From the cell containing the given text, extract its center point as (x, y) coordinate. 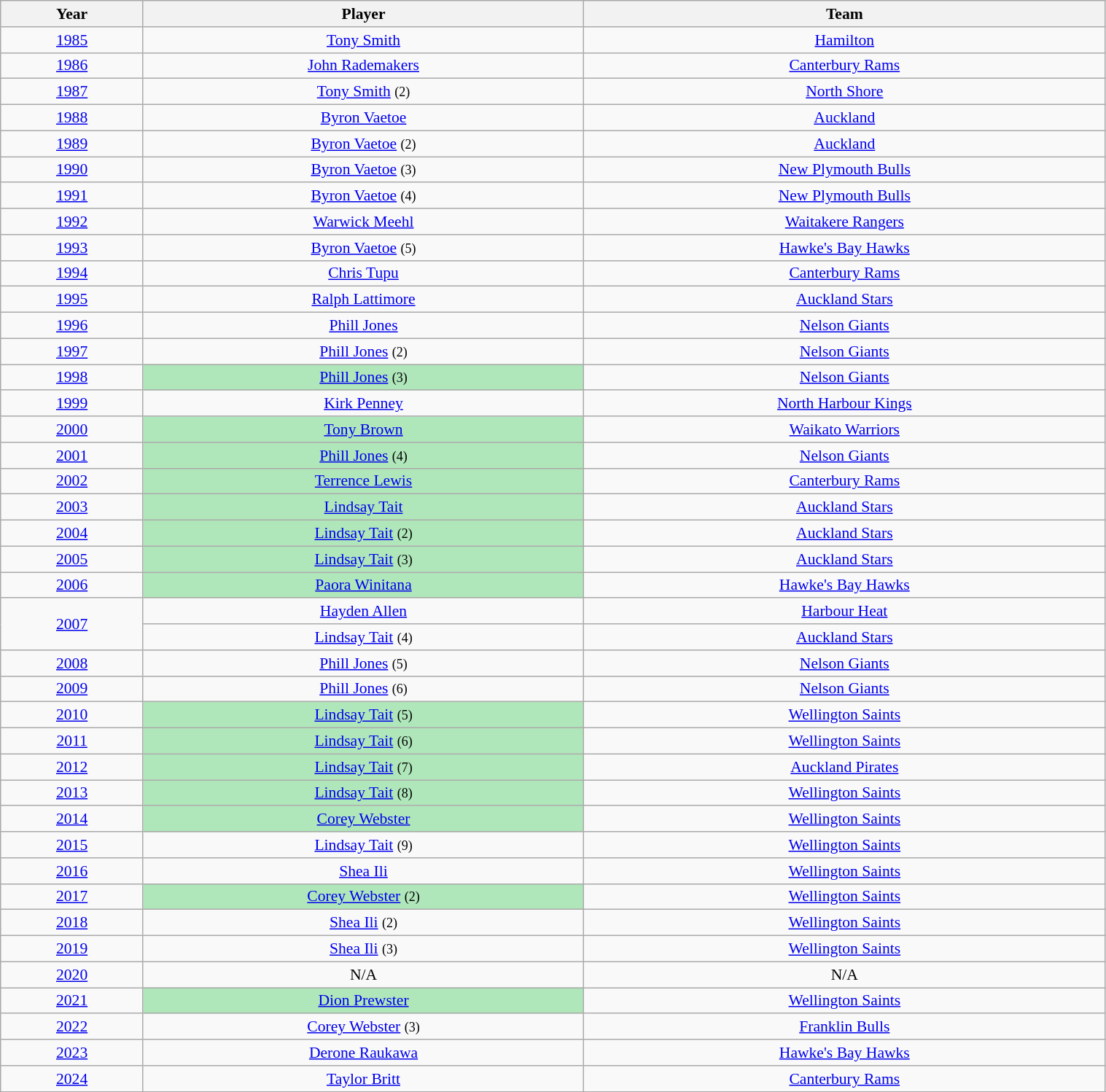
Lindsay Tait (7) (363, 767)
Player (363, 14)
2005 (72, 559)
2020 (72, 975)
Tony Smith (2) (363, 92)
Phill Jones (363, 326)
Waikato Warriors (844, 429)
2023 (72, 1053)
1992 (72, 222)
1985 (72, 40)
Auckland Pirates (844, 767)
Terrence Lewis (363, 481)
Byron Vaetoe (2) (363, 144)
Lindsay Tait (3) (363, 559)
Chris Tupu (363, 273)
Derone Raukawa (363, 1053)
Lindsay Tait (2) (363, 534)
2015 (72, 845)
1998 (72, 378)
2007 (72, 624)
2011 (72, 741)
Byron Vaetoe (5) (363, 248)
Harbour Heat (844, 612)
2003 (72, 507)
2024 (72, 1079)
Franklin Bulls (844, 1027)
2016 (72, 871)
Tony Brown (363, 429)
North Shore (844, 92)
Waitakere Rangers (844, 222)
Byron Vaetoe (3) (363, 170)
Phill Jones (3) (363, 378)
North Harbour Kings (844, 404)
1999 (72, 404)
1994 (72, 273)
1993 (72, 248)
Lindsay Tait (5) (363, 715)
Shea Ili (3) (363, 949)
Shea Ili (2) (363, 923)
1995 (72, 300)
Lindsay Tait (8) (363, 793)
Corey Webster (2) (363, 897)
Hamilton (844, 40)
Lindsay Tait (6) (363, 741)
2017 (72, 897)
1986 (72, 66)
2000 (72, 429)
Shea Ili (363, 871)
2012 (72, 767)
Lindsay Tait (9) (363, 845)
2013 (72, 793)
1991 (72, 196)
1988 (72, 118)
Year (72, 14)
2019 (72, 949)
2009 (72, 689)
2006 (72, 585)
Tony Smith (363, 40)
1996 (72, 326)
Taylor Britt (363, 1079)
Ralph Lattimore (363, 300)
Hayden Allen (363, 612)
Kirk Penney (363, 404)
2014 (72, 819)
2004 (72, 534)
Byron Vaetoe (363, 118)
1989 (72, 144)
1997 (72, 351)
Corey Webster (363, 819)
2002 (72, 481)
1987 (72, 92)
Corey Webster (3) (363, 1027)
Phill Jones (4) (363, 456)
Phill Jones (2) (363, 351)
2008 (72, 663)
Team (844, 14)
Lindsay Tait (4) (363, 637)
2018 (72, 923)
Warwick Meehl (363, 222)
Phill Jones (5) (363, 663)
1990 (72, 170)
John Rademakers (363, 66)
Dion Prewster (363, 1001)
2010 (72, 715)
2001 (72, 456)
Paora Winitana (363, 585)
2021 (72, 1001)
Byron Vaetoe (4) (363, 196)
2022 (72, 1027)
Lindsay Tait (363, 507)
Phill Jones (6) (363, 689)
